Identify which cell holds the provided text, then report its [X, Y] central coordinate. 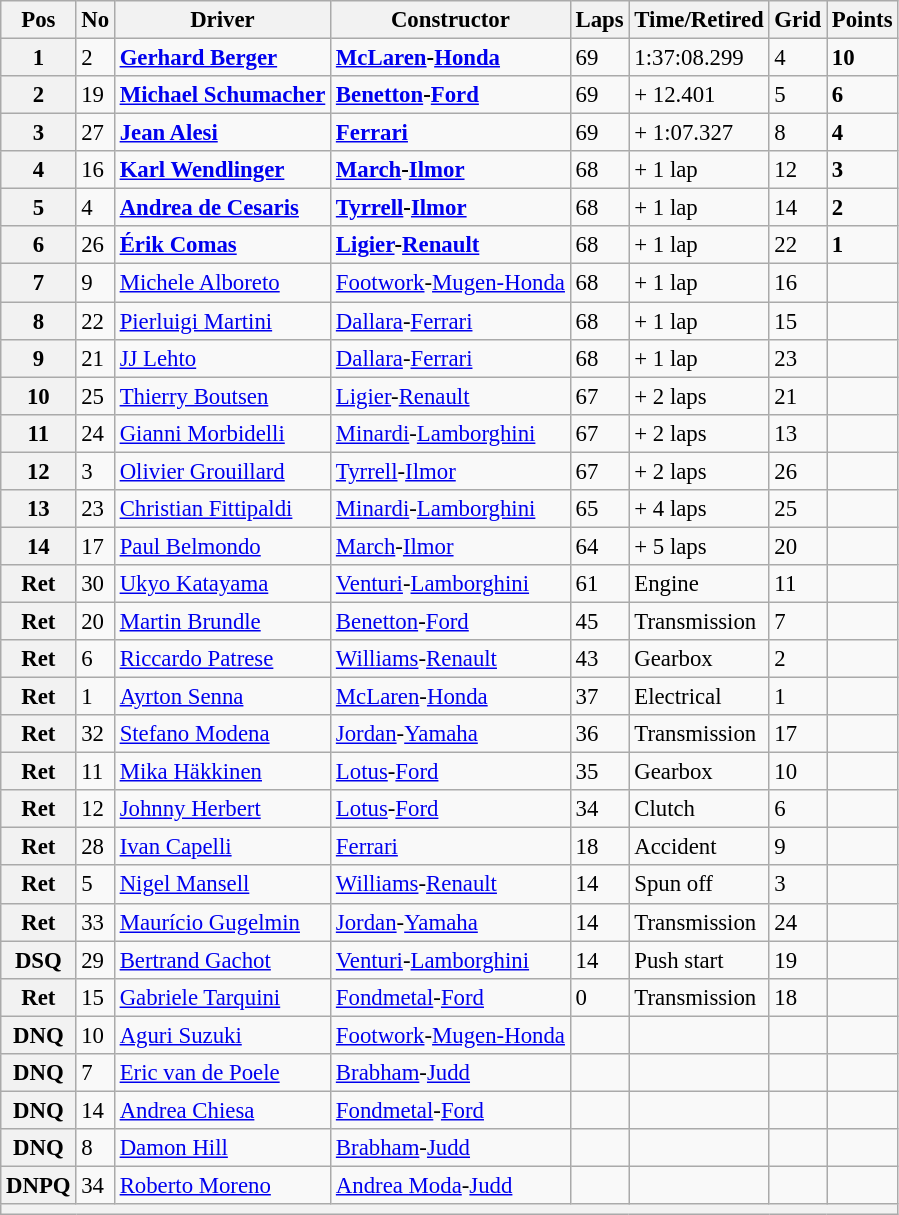
Paul Belmondo [222, 546]
Electrical [699, 697]
Pos [38, 20]
45 [600, 621]
Points [862, 20]
37 [600, 697]
Grid [798, 20]
Time/Retired [699, 20]
35 [600, 772]
Accident [699, 847]
Nigel Mansell [222, 885]
Johnny Herbert [222, 809]
30 [95, 584]
+ 1:07.327 [699, 133]
Bertrand Gachot [222, 960]
Driver [222, 20]
Pierluigi Martini [222, 321]
Aguri Suzuki [222, 1035]
64 [600, 546]
Spun off [699, 885]
33 [95, 922]
Martin Brundle [222, 621]
29 [95, 960]
Push start [699, 960]
Ayrton Senna [222, 697]
Gianni Morbidelli [222, 433]
Eric van de Poele [222, 1073]
DSQ [38, 960]
Michael Schumacher [222, 95]
+ 4 laps [699, 509]
No [95, 20]
Olivier Grouillard [222, 471]
Gerhard Berger [222, 58]
61 [600, 584]
28 [95, 847]
32 [95, 734]
Karl Wendlinger [222, 170]
Thierry Boutsen [222, 396]
Gabriele Tarquini [222, 997]
65 [600, 509]
Stefano Modena [222, 734]
+ 5 laps [699, 546]
Riccardo Patrese [222, 659]
Andrea Chiesa [222, 1110]
JJ Lehto [222, 358]
43 [600, 659]
Laps [600, 20]
Andrea de Cesaris [222, 208]
Christian Fittipaldi [222, 509]
Érik Comas [222, 245]
Engine [699, 584]
Damon Hill [222, 1148]
1:37:08.299 [699, 58]
27 [95, 133]
Ukyo Katayama [222, 584]
36 [600, 734]
Jean Alesi [222, 133]
+ 12.401 [699, 95]
DNPQ [38, 1185]
Michele Alboreto [222, 283]
Clutch [699, 809]
Constructor [451, 20]
Ivan Capelli [222, 847]
Roberto Moreno [222, 1185]
Maurício Gugelmin [222, 922]
Andrea Moda-Judd [451, 1185]
Mika Häkkinen [222, 772]
0 [600, 997]
